Determine the [x, y] coordinate at the center of the cell enclosing the given text.  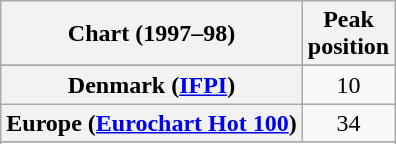
34 [348, 123]
Peakposition [348, 34]
10 [348, 85]
Chart (1997–98) [152, 34]
Denmark (IFPI) [152, 85]
Europe (Eurochart Hot 100) [152, 123]
